Capture the cell that displays the provided text and extract its (X, Y) central coordinate. 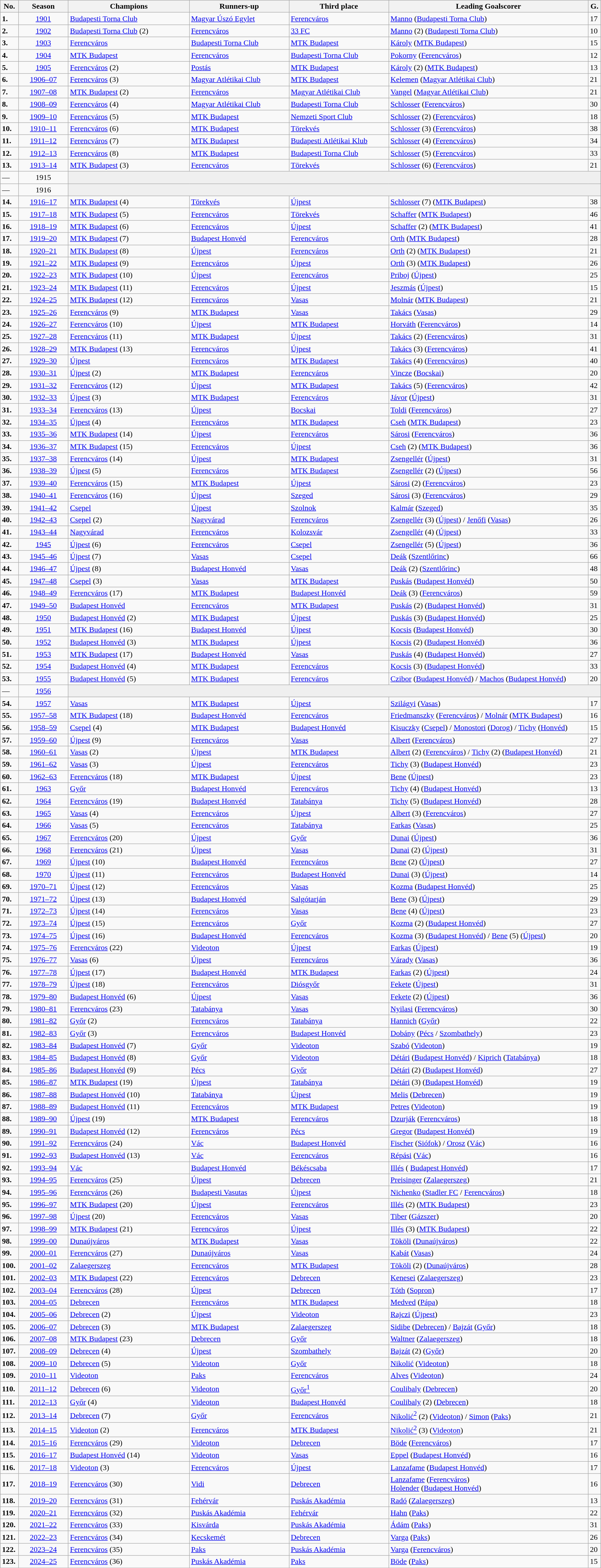
70. (10, 899)
1954 (43, 666)
Újpest (9) (129, 740)
Ferencváros (32) (129, 1513)
1983–84 (43, 1045)
37. (10, 483)
Illés (3) (MTK Budapest) (489, 1229)
56 (595, 471)
1942–43 (43, 520)
Újpest (3) (129, 398)
Sárosi (Ferencváros) (489, 434)
Bene (Újpest) (489, 777)
1907–08 (43, 92)
1990–91 (43, 1131)
2003–04 (43, 1290)
46 (595, 214)
35. (10, 459)
29. (10, 385)
Károly (2) (MTK Budapest) (489, 67)
60. (10, 777)
2014–15 (43, 1430)
Bene (4) (Újpest) (489, 911)
109. (10, 1376)
MTK Budapest (3) (129, 165)
1906–07 (43, 80)
Kozma (3) (Budapest Honvéd) / Bene (5) (Újpest) (489, 936)
6. (10, 80)
1923–24 (43, 287)
1952 (43, 642)
Dunai (Újpest) (489, 838)
Orth (3) (MTK Budapest) (489, 263)
86. (10, 1094)
Ferencváros (22) (129, 948)
Bocskai (339, 410)
8. (10, 104)
Vasas (2) (129, 752)
Kabát (Vasas) (489, 1253)
Albert (Ferencváros) (489, 740)
12. (10, 153)
101. (10, 1278)
120. (10, 1525)
Dunai (3) (Újpest) (489, 874)
1946–47 (43, 569)
2. (10, 31)
1901 (43, 19)
Kenesei (Zalaegerszeg) (489, 1278)
67. (10, 862)
Cseh (MTK Budapest) (489, 422)
1996–97 (43, 1204)
1970–71 (43, 886)
59. (10, 764)
Vincze (Bocskai) (489, 373)
2016–17 (43, 1455)
1974–75 (43, 936)
MTK Budapest (19) (129, 1082)
19. (10, 263)
1951 (43, 630)
1977–78 (43, 972)
97. (10, 1229)
2006–07 (43, 1327)
14. (10, 202)
Puskás (4) (Budapest Honvéd) (489, 654)
Farkas (2) (Újpest) (489, 972)
Ferencváros (13) (129, 410)
59 (595, 593)
Győr (2) (129, 1021)
63. (10, 813)
Illés (2) (MTK Budapest) (489, 1204)
Takács (4) (Ferencváros) (489, 361)
Debrecen (2) (129, 1314)
1902 (43, 31)
1997–98 (43, 1217)
MTK Budapest (15) (129, 446)
1919–20 (43, 239)
31. (10, 410)
1987–88 (43, 1094)
MTK Budapest (20) (129, 1204)
88. (10, 1119)
Fischer (Siófok) / Orosz (Vác) (489, 1143)
1915 (43, 178)
Schaffer (2) (MTK Budapest) (489, 226)
Szombathely (339, 1351)
52. (10, 666)
Ferencváros (34) (129, 1537)
73. (10, 936)
96. (10, 1217)
48. (10, 618)
41. (10, 532)
Waltner (Zalaegerszeg) (489, 1339)
Schlosser (7) (MTK Budapest) (489, 202)
1934–35 (43, 422)
Újpest (5) (129, 471)
47. (10, 605)
80. (10, 1021)
2024–25 (43, 1562)
2011–12 (43, 1389)
102. (10, 1290)
1947–48 (43, 581)
2009–10 (43, 1363)
33. (10, 434)
1981–82 (43, 1021)
Takács (Vasas) (489, 312)
Győr1 (339, 1389)
85. (10, 1082)
Ferencváros (36) (129, 1562)
Újpest (17) (129, 972)
61. (10, 789)
Gregor (Budapest Honvéd) (489, 1131)
Tököli (2) (Dunaújváros) (489, 1265)
1988–89 (43, 1106)
2008–09 (43, 1351)
Farkas (Vasas) (489, 825)
1956 (43, 691)
1924–25 (43, 300)
50 (595, 581)
Újpest (2) (129, 373)
Pokorny (Ferencváros) (489, 55)
Nikolić2 (3) (Videoton) (489, 1430)
36. (10, 471)
Zsengellér (Újpest) (489, 459)
Takács (3) (Ferencváros) (489, 348)
1933–34 (43, 410)
118. (10, 1501)
104. (10, 1314)
Ferencváros (35) (129, 1549)
Várady (Vasas) (489, 960)
Medved (Pápa) (489, 1302)
Lanzafame (Ferencváros) Holender (Budapest Honvéd) (489, 1484)
Albert (2) (Ferencváros) / Tichy (2) (Budapest Honvéd) (489, 752)
30. (10, 398)
1904 (43, 55)
Győr (4) (129, 1402)
Újpest (4) (129, 422)
Deák (Szentlőrinc) (489, 557)
Albert (3) (Ferencváros) (489, 813)
Répási (Vác) (489, 1156)
Budapest Honvéd (3) (129, 642)
Ferencváros (15) (129, 483)
121. (10, 1537)
Vasas (6) (129, 960)
32. (10, 422)
1975–76 (43, 948)
Ferencváros (28) (129, 1290)
Sidibe (Debrecen) / Bajzát (Győr) (489, 1327)
Bene (2) (Újpest) (489, 862)
MTK Budapest (10) (129, 275)
1928–29 (43, 348)
1913–14 (43, 165)
39. (10, 507)
Budapest Honvéd (13) (129, 1156)
1957 (43, 703)
Újpest (20) (129, 1217)
3. (10, 43)
51. (10, 654)
Ferencváros (10) (129, 324)
55. (10, 715)
Vasas (3) (129, 764)
1903 (43, 43)
Lanzafame (Budapest Honvéd) (489, 1467)
2020–21 (43, 1513)
110. (10, 1389)
Ferencváros (16) (129, 495)
Kecskemét (240, 1537)
Manno (2) (Budapesti Torna Club) (489, 31)
34. (10, 446)
64. (10, 825)
117. (10, 1484)
Debrecen (3) (129, 1327)
Tichy (4) (Budapest Honvéd) (489, 789)
1957–58 (43, 715)
1961–62 (43, 764)
Takács (2) (Ferencváros) (489, 336)
Schlosser (2) (Ferencváros) (489, 116)
54. (10, 703)
Böde (Paks) (489, 1562)
Postás (240, 67)
Season (43, 6)
1926–27 (43, 324)
Alves (Videoton) (489, 1376)
1945 (43, 544)
Champions (129, 6)
Melis (Debrecen) (489, 1094)
1949–50 (43, 605)
2010–11 (43, 1376)
Tichy (3) (Budapest Honvéd) (489, 764)
1909–10 (43, 116)
103. (10, 1302)
33 FC (339, 31)
44. (10, 569)
40 (595, 361)
Tiber (Gázszer) (489, 1217)
10. (10, 128)
1989–90 (43, 1119)
Zsengellér (2) (Újpest) (489, 471)
Ferencváros (6) (129, 128)
Budapest Honvéd (14) (129, 1455)
112. (10, 1415)
Schlosser (5) (Ferencváros) (489, 153)
Ferencváros (20) (129, 838)
1939–40 (43, 483)
Budapesti Torna Club (2) (129, 31)
Debrecen (5) (129, 1363)
Détári (Budapest Honvéd) / Kiprich (Tatabánya) (489, 1058)
Magyar Úszó Egylet (240, 19)
Vangel (Magyar Atlétikai Club) (489, 92)
1916 (43, 190)
Orth (MTK Budapest) (489, 239)
93. (10, 1180)
Diósgyőr (339, 984)
Budapest Honvéd (9) (129, 1070)
1973–74 (43, 923)
Ferencváros (14) (129, 459)
Ferencváros (18) (129, 777)
MTK Budapest (2) (129, 92)
Manno (Budapesti Torna Club) (489, 19)
114. (10, 1443)
Nemzeti Sport Club (339, 116)
Fekete (Újpest) (489, 984)
91. (10, 1156)
Ferencváros (30) (129, 1484)
Tököli (Dunaújváros) (489, 1241)
Szabó (Videoton) (489, 1045)
69. (10, 886)
MTK Budapest (16) (129, 630)
84. (10, 1070)
49. (10, 630)
119. (10, 1513)
1940–41 (43, 495)
MTK Budapest (21) (129, 1229)
Orth (2) (MTK Budapest) (489, 251)
Szeged (339, 495)
1927–28 (43, 336)
2002–03 (43, 1278)
43. (10, 557)
79. (10, 1009)
1985–86 (43, 1070)
Cseh (2) (MTK Budapest) (489, 446)
MTK Budapest (22) (129, 1278)
22. (10, 300)
Puskás (3) (Budapest Honvéd) (489, 618)
MTK Budapest (7) (129, 239)
1960–61 (43, 752)
13. (10, 165)
Budapest Honvéd (4) (129, 666)
Budapesti Vasutas (240, 1192)
MTK Budapest (12) (129, 300)
Böde (Ferencváros) (489, 1443)
115. (10, 1455)
Kolozsvár (339, 532)
Détári (3) (Budapest Honvéd) (489, 1082)
Schlosser (4) (Ferencváros) (489, 141)
2004–05 (43, 1302)
Ferencváros (31) (129, 1501)
Toldi (Ferencváros) (489, 410)
2013–14 (43, 1415)
Ferencváros (29) (129, 1443)
MTK Budapest (14) (129, 434)
106. (10, 1339)
Ferencváros (23) (129, 1009)
Kelemen (Magyar Atlétikai Club) (489, 80)
81. (10, 1033)
Sárosi (3) (Ferencváros) (489, 495)
50. (10, 642)
98. (10, 1241)
Ferencváros (33) (129, 1525)
35 (595, 507)
MTK Budapest (18) (129, 715)
Czibor (Budapest Honvéd) / Machos (Budapest Honvéd) (489, 679)
Újpest (8) (129, 569)
Újpest (7) (129, 557)
2015–16 (43, 1443)
38. (10, 495)
2018–19 (43, 1484)
1918–19 (43, 226)
Takács (5) (Ferencváros) (489, 385)
92. (10, 1168)
Ferencváros (11) (129, 336)
Budapest Honvéd (8) (129, 1058)
1995–96 (43, 1192)
Puskás (Budapest Honvéd) (489, 581)
40. (10, 520)
Priboj (Újpest) (489, 275)
MTK Budapest (8) (129, 251)
2001–02 (43, 1265)
Horváth (Ferencváros) (489, 324)
Ferencváros (12) (129, 385)
72. (10, 923)
1931–32 (43, 385)
95. (10, 1204)
94. (10, 1192)
1920–21 (43, 251)
1921–22 (43, 263)
1970 (43, 874)
1994–95 (43, 1180)
Újpest (12) (129, 886)
1967 (43, 838)
Szilágyi (Vasas) (489, 703)
Coulibaly (2) (Debrecen) (489, 1402)
1936–37 (43, 446)
1971–72 (43, 899)
1980–81 (43, 1009)
62. (10, 801)
Dobány (Pécs / Szombathely) (489, 1033)
Tóth (Sopron) (489, 1290)
Illés ( Budapest Honvéd) (489, 1168)
2023–24 (43, 1549)
107. (10, 1351)
1908–09 (43, 104)
Csepel (3) (129, 581)
Szolnok (339, 507)
78. (10, 997)
77. (10, 984)
1986–87 (43, 1082)
1950 (43, 618)
Deák (3) (Ferencváros) (489, 593)
Ferencváros (2) (129, 67)
1965 (43, 813)
Salgótarján (339, 899)
Ferencváros (4) (129, 104)
No. (10, 6)
48 (595, 569)
111. (10, 1402)
Hannich (Győr) (489, 1021)
Budapest Honvéd (2) (129, 618)
45. (10, 581)
2017–18 (43, 1467)
16. (10, 226)
1979–80 (43, 997)
1937–38 (43, 459)
Csepel (4) (129, 727)
Détári (2) (Budapest Honvéd) (489, 1070)
Nikolić (Videoton) (489, 1363)
75. (10, 960)
Sárosi (2) (Ferencváros) (489, 483)
17. (10, 239)
20. (10, 275)
1935–36 (43, 434)
Friedmanszky (Ferencváros) / Molnár (MTK Budapest) (489, 715)
34 (595, 141)
2007–08 (43, 1339)
1955 (43, 679)
Videoton (2) (129, 1430)
Varga (Ferencváros) (489, 1549)
116. (10, 1467)
87. (10, 1106)
Békéscsaba (339, 1168)
4. (10, 55)
Ferencváros (5) (129, 116)
15. (10, 214)
Újpest (10) (129, 862)
Ferencváros (8) (129, 153)
65. (10, 838)
1912–13 (43, 153)
23. (10, 312)
7. (10, 92)
1932–33 (43, 398)
Zsengellér (3) (Újpest) / Jenőfi (Vasas) (489, 520)
Deák (2) (Szentlőrinc) (489, 569)
MTK Budapest (23) (129, 1339)
5. (10, 67)
Ferencváros (24) (129, 1143)
27. (10, 361)
1930–31 (43, 373)
Debrecen (7) (129, 1415)
Budapest Honvéd (12) (129, 1131)
56. (10, 727)
Schaffer (MTK Budapest) (489, 214)
Hahn (Paks) (489, 1513)
28. (10, 373)
1978–79 (43, 984)
11. (10, 141)
1984–85 (43, 1058)
1964 (43, 801)
2021–22 (43, 1525)
1993–94 (43, 1168)
2000–01 (43, 1253)
Molnár (MTK Budapest) (489, 300)
Csepel (2) (129, 520)
Schlosser (6) (Ferencváros) (489, 165)
Puskás (2) (Budapest Honvéd) (489, 605)
1. (10, 19)
Újpest (11) (129, 874)
G. (595, 6)
82. (10, 1045)
89. (10, 1131)
42 (595, 385)
Videoton (3) (129, 1467)
1972–73 (43, 911)
1991–92 (43, 1143)
57. (10, 740)
1968 (43, 850)
105. (10, 1327)
68. (10, 874)
Bajzát (2) (Győr) (489, 1351)
Schlosser (3) (Ferencváros) (489, 128)
Vasas (5) (129, 825)
Kocsis (3) (Budapest Honvéd) (489, 666)
1917–18 (43, 214)
58. (10, 752)
MTK Budapest (9) (129, 263)
Újpest (16) (129, 936)
Kalmár (Szeged) (489, 507)
46. (10, 593)
Ferencváros (17) (129, 593)
1969 (43, 862)
Győr (3) (129, 1033)
Újpest (6) (129, 544)
Ferencváros (21) (129, 850)
122. (10, 1549)
MTK Budapest (11) (129, 287)
1982–83 (43, 1033)
Újpest (18) (129, 984)
Kocsis (Budapest Honvéd) (489, 630)
Budapest Honvéd (11) (129, 1106)
24. (10, 324)
83. (10, 1058)
Fekete (2) (Újpest) (489, 997)
Budapest Honvéd (6) (129, 997)
Tichy (5) (Budapest Honvéd) (489, 801)
Nyilasi (Ferencváros) (489, 1009)
53. (10, 679)
74. (10, 948)
Debrecen (6) (129, 1389)
MTK Budapest (5) (129, 214)
1953 (43, 654)
Kisuczky (Csepel) / Monostori (Dorog) / Tichy (Honvéd) (489, 727)
1922–23 (43, 275)
Jávor (Újpest) (489, 398)
Ferencváros (3) (129, 80)
Kisvárda (240, 1525)
Budapest Honvéd (10) (129, 1094)
Coulibaly (Debrecen) (489, 1389)
Kocsis (2) (Budapest Honvéd) (489, 642)
1945–46 (43, 557)
71. (10, 911)
Bene (3) (Újpest) (489, 899)
1943–44 (43, 532)
Károly (MTK Budapest) (489, 43)
Budapest Honvéd (5) (129, 679)
Varga (Paks) (489, 1537)
Ferencváros (7) (129, 141)
Ferencváros (9) (129, 312)
Farkas (Újpest) (489, 948)
10 (595, 31)
Dunai (2) (Újpest) (489, 850)
Zsengellér (4) (Újpest) (489, 532)
42. (10, 544)
Schlosser (Ferencváros) (489, 104)
Nikolić2 (2) (Videoton) / Simon (Paks) (489, 1415)
108. (10, 1363)
Kozma (2) (Budapest Honvéd) (489, 923)
2012–13 (43, 1402)
1916–17 (43, 202)
Zsengellér (5) (Újpest) (489, 544)
Leading Goalscorer (489, 6)
Dzurják (Ferencváros) (489, 1119)
1999–00 (43, 1241)
1992–93 (43, 1156)
Runners-up (240, 6)
113. (10, 1430)
Ferencváros (19) (129, 801)
Újpest (15) (129, 923)
Vasas (4) (129, 813)
9. (10, 116)
1941–42 (43, 507)
Vidi (240, 1484)
Ferencváros (25) (129, 1180)
2019–20 (43, 1501)
18. (10, 251)
Nichenko (Stadler FC / Ferencváros) (489, 1192)
Rajczi (Újpest) (489, 1314)
Ferencváros (27) (129, 1253)
Ferencváros (26) (129, 1192)
1962–63 (43, 777)
1958–59 (43, 727)
Újpest (13) (129, 899)
Eppel (Budapest Honvéd) (489, 1455)
2022–23 (43, 1537)
66. (10, 850)
Preisinger (Zalaegerszeg) (489, 1180)
Jeszmás (Újpest) (489, 287)
12 (595, 55)
1905 (43, 67)
Third place (339, 6)
100. (10, 1265)
MTK Budapest (4) (129, 202)
66 (595, 557)
Ádám (Paks) (489, 1525)
1938–39 (43, 471)
21. (10, 287)
1911–12 (43, 141)
1966 (43, 825)
1925–26 (43, 312)
1959–60 (43, 740)
Debrecen (4) (129, 1351)
1910–11 (43, 128)
99. (10, 1253)
25. (10, 336)
26. (10, 348)
MTK Budapest (6) (129, 226)
2005–06 (43, 1314)
MTK Budapest (13) (129, 348)
90. (10, 1143)
Újpest (14) (129, 911)
Petres (Videoton) (489, 1106)
1948–49 (43, 593)
1963 (43, 789)
Radó (Zalaegerszeg) (489, 1501)
1976–77 (43, 960)
76. (10, 972)
Kozma (Budapest Honvéd) (489, 886)
MTK Budapest (17) (129, 654)
Budapest Honvéd (7) (129, 1045)
1929–30 (43, 361)
Újpest (19) (129, 1119)
Budapesti Atlétikai Klub (339, 141)
1998–99 (43, 1229)
123. (10, 1562)
